For the text-containing cell, return its midpoint in [x, y] coordinate format. 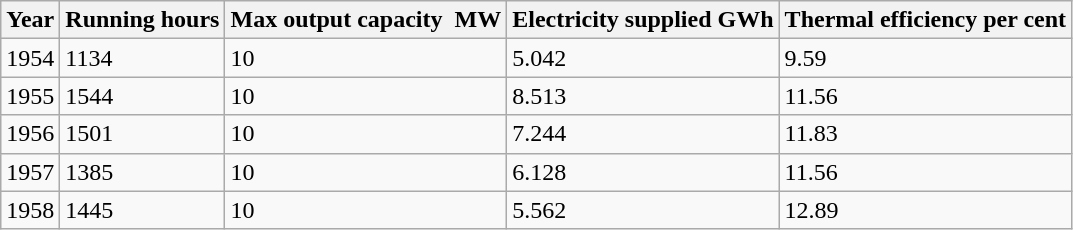
Max output capacity MW [366, 20]
7.244 [643, 134]
1954 [30, 58]
1544 [142, 96]
Year [30, 20]
1957 [30, 172]
Thermal efficiency per cent [926, 20]
Running hours [142, 20]
8.513 [643, 96]
12.89 [926, 210]
6.128 [643, 172]
5.562 [643, 210]
5.042 [643, 58]
1955 [30, 96]
11.83 [926, 134]
Electricity supplied GWh [643, 20]
1501 [142, 134]
1134 [142, 58]
1385 [142, 172]
1956 [30, 134]
1445 [142, 210]
9.59 [926, 58]
1958 [30, 210]
